Scan for the cell matching the given text and deliver its [X, Y] coordinate at center. 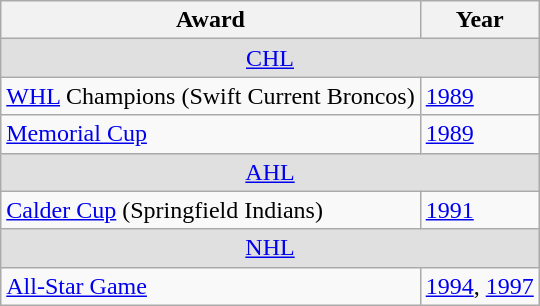
1991 [480, 210]
NHL [270, 248]
Award [210, 20]
All-Star Game [210, 286]
Year [480, 20]
AHL [270, 172]
Memorial Cup [210, 134]
1994, 1997 [480, 286]
Calder Cup (Springfield Indians) [210, 210]
WHL Champions (Swift Current Broncos) [210, 96]
CHL [270, 58]
